Search for the cell housing the specified text and yield its [x, y] center coordinate. 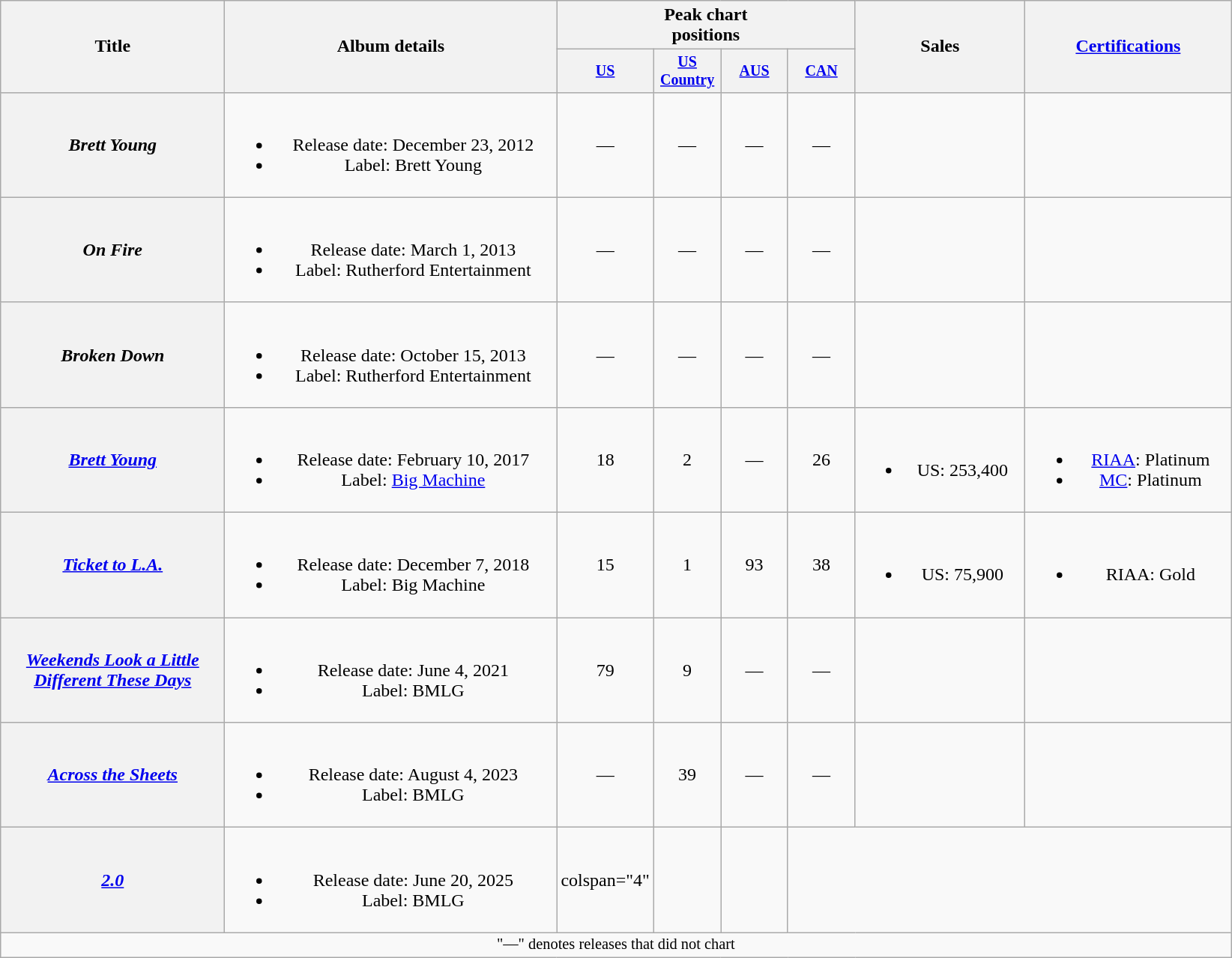
On Fire [112, 250]
Broken Down [112, 355]
Ticket to L.A. [112, 565]
Across the Sheets [112, 775]
26 [821, 460]
Peak chartpositions [706, 25]
Release date: December 7, 2018Label: Big Machine [391, 565]
Weekends Look a Little Different These Days [112, 670]
"—" denotes releases that did not chart [616, 945]
US: 253,400 [940, 460]
Title [112, 46]
93 [754, 565]
Release date: October 15, 2013Label: Rutherford Entertainment [391, 355]
2 [686, 460]
AUS [754, 70]
Certifications [1129, 46]
1 [686, 565]
Release date: March 1, 2013Label: Rutherford Entertainment [391, 250]
9 [686, 670]
US [606, 70]
18 [606, 460]
US: 75,900 [940, 565]
79 [606, 670]
Album details [391, 46]
US Country [686, 70]
39 [686, 775]
RIAA: PlatinumMC: Platinum [1129, 460]
Release date: August 4, 2023Label: BMLG [391, 775]
2.0 [112, 880]
Release date: December 23, 2012Label: Brett Young [391, 145]
Release date: June 4, 2021Label: BMLG [391, 670]
Release date: June 20, 2025Label: BMLG [391, 880]
15 [606, 565]
38 [821, 565]
Sales [940, 46]
colspan="4" [606, 880]
CAN [821, 70]
Release date: February 10, 2017Label: Big Machine [391, 460]
RIAA: Gold [1129, 565]
